Output the (X, Y) coordinate of the center of the cell containing the given text.  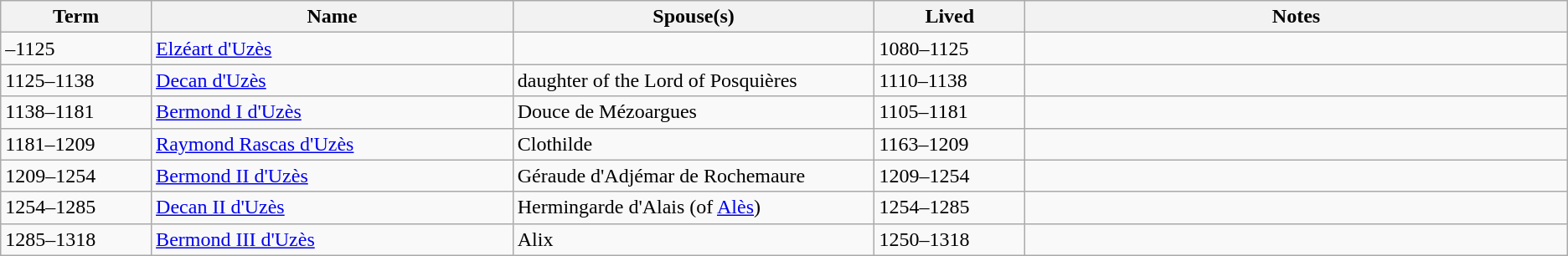
Lived (950, 17)
1138–1181 (76, 112)
Term (76, 17)
Raymond Rascas d'Uzès (333, 144)
1250–1318 (950, 239)
1080–1125 (950, 49)
1163–1209 (950, 144)
Douce de Mézoargues (694, 112)
Bermond I d'Uzès (333, 112)
1181–1209 (76, 144)
daughter of the Lord of Posquières (694, 80)
Géraude d'Adjémar de Rochemaure (694, 176)
1285–1318 (76, 239)
Name (333, 17)
1105–1181 (950, 112)
Alix (694, 239)
Elzéart d'Uzès (333, 49)
Decan II d'Uzès (333, 207)
Decan d'Uzès (333, 80)
Spouse(s) (694, 17)
Hermingarde d'Alais (of Alès) (694, 207)
Bermond III d'Uzès (333, 239)
Clothilde (694, 144)
–1125 (76, 49)
Notes (1297, 17)
1110–1138 (950, 80)
Bermond II d'Uzès (333, 176)
1125–1138 (76, 80)
